Capture the cell that displays the provided text and extract its [X, Y] central coordinate. 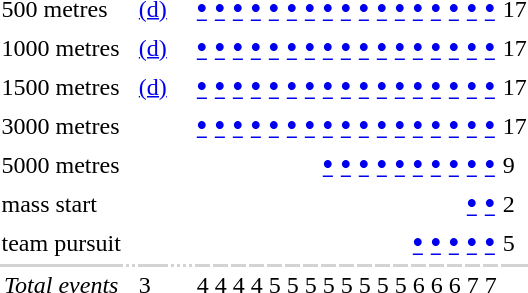
2 [514, 204]
5 [514, 243]
5000 metres [61, 165]
9 [514, 165]
1000 metres [61, 48]
team pursuit [61, 243]
3000 metres [61, 126]
mass start [61, 204]
1500 metres [61, 87]
